For the text-containing cell, return its midpoint in [X, Y] coordinate format. 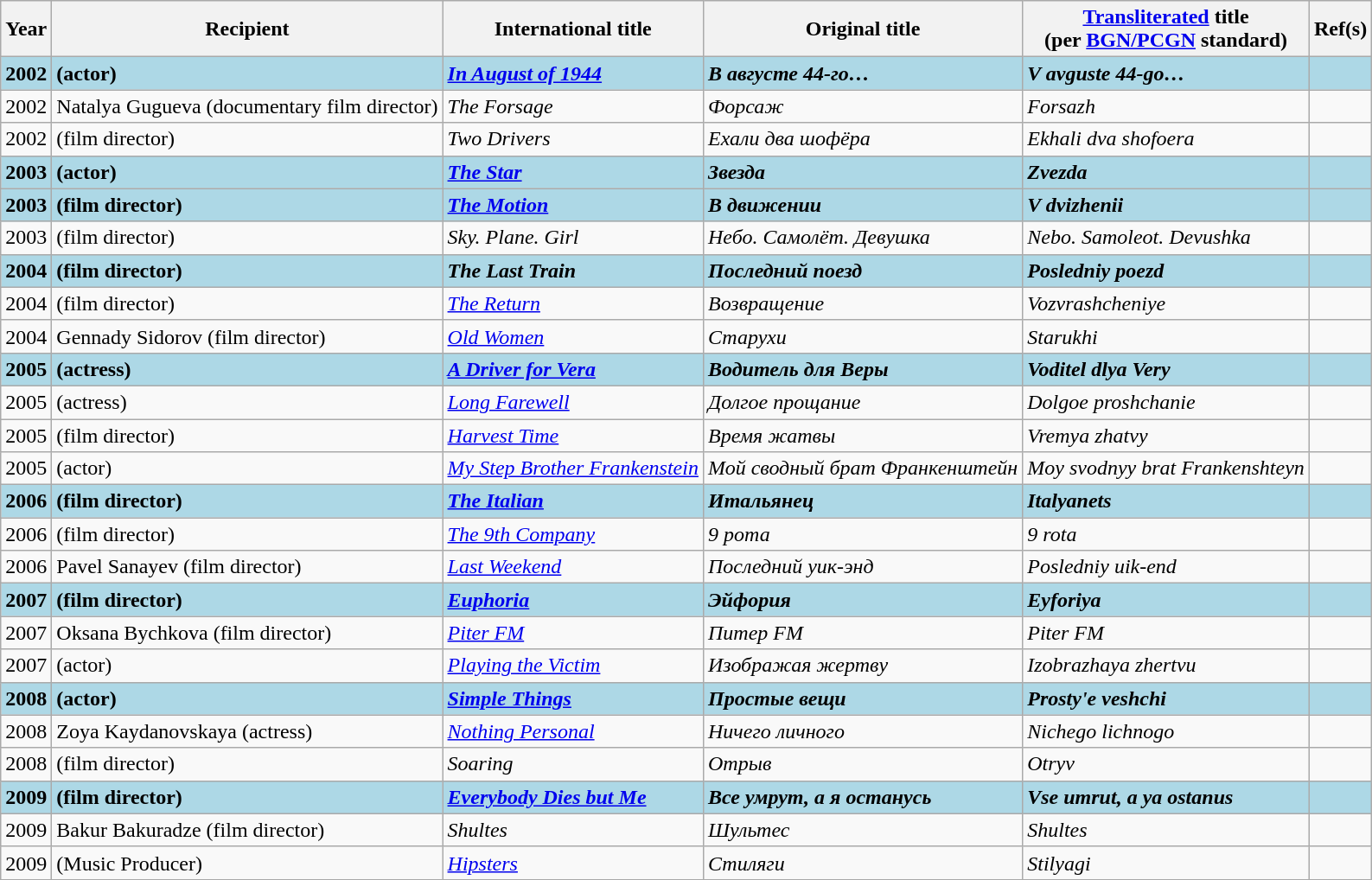
Oksana Bychkova (film director) [247, 633]
9 рота [863, 534]
Starukhi [1166, 336]
Ekhali dva shofoera [1166, 139]
Gennady Sidorov (film director) [247, 336]
Last Weekend [572, 567]
Euphoria [572, 600]
Последний уик-энд [863, 567]
Bakur Bakuradze (film director) [247, 830]
Sky. Plane. Girl [572, 238]
Nebo. Samoleot. Devushka [1166, 238]
Стиляги [863, 863]
Долгое прощание [863, 402]
Simple Things [572, 698]
Питер FM [863, 633]
Prosty'e veshchi [1166, 698]
Old Women [572, 336]
The Return [572, 303]
Форсаж [863, 106]
Pavel Sanayev (film director) [247, 567]
Простые вещи [863, 698]
Изображая жертву [863, 666]
Everybody Dies but Me [572, 797]
Posledniy poezd [1166, 271]
Natalya Gugueva (documentary film director) [247, 106]
Eyforiya [1166, 600]
Moy svodnyy brat Frankenshteyn [1166, 469]
Ехали два шофёра [863, 139]
Последний поезд [863, 271]
The Star [572, 172]
Ничего личного [863, 731]
Vremya zhatvy [1166, 435]
The Motion [572, 205]
Hipsters [572, 863]
The Forsage [572, 106]
Водитель для Веры [863, 369]
Original title [863, 29]
Отрыв [863, 764]
Ref(s) [1340, 29]
The 9th Company [572, 534]
Long Farewell [572, 402]
Zoya Kaydanovskaya (actress) [247, 731]
Nichego lichnogo [1166, 731]
Vozvrashcheniye [1166, 303]
Voditel dlya Very [1166, 369]
Playing the Victim [572, 666]
Otryv [1166, 764]
Year [26, 29]
Transliterated title(per BGN/PCGN standard) [1166, 29]
В августе 44-го… [863, 73]
My Step Brother Frankenstein [572, 469]
Italyanets [1166, 501]
(Music Producer) [247, 863]
V avguste 44-go… [1166, 73]
The Italian [572, 501]
Nothing Personal [572, 731]
The Last Train [572, 271]
Recipient [247, 29]
Dolgoe proshchanie [1166, 402]
Небо. Самолёт. Девушка [863, 238]
Soaring [572, 764]
Возвращение [863, 303]
Все умрут, а я останусь [863, 797]
Vse umrut, a ya ostanus [1166, 797]
Эйфория [863, 600]
In August of 1944 [572, 73]
9 rota [1166, 534]
Шультес [863, 830]
Старухи [863, 336]
Итальянец [863, 501]
Мой сводный брат Франкенштейн [863, 469]
Posledniy uik-end [1166, 567]
Звезда [863, 172]
В движении [863, 205]
International title [572, 29]
Izobrazhaya zhertvu [1166, 666]
Stilyagi [1166, 863]
Forsazh [1166, 106]
A Driver for Vera [572, 369]
Время жатвы [863, 435]
Harvest Time [572, 435]
Zvezda [1166, 172]
Two Drivers [572, 139]
V dvizhenii [1166, 205]
